Output the (x, y) coordinate of the center of the cell containing the given text.  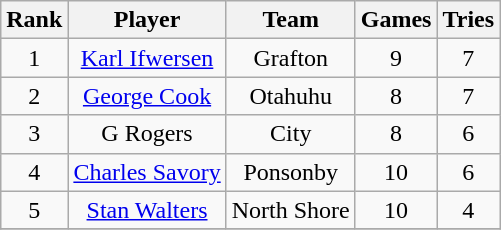
Grafton (290, 58)
North Shore (290, 210)
Stan Walters (147, 210)
Player (147, 20)
2 (34, 96)
Charles Savory (147, 172)
3 (34, 134)
G Rogers (147, 134)
Ponsonby (290, 172)
Rank (34, 20)
Games (396, 20)
Team (290, 20)
Tries (468, 20)
1 (34, 58)
Karl Ifwersen (147, 58)
George Cook (147, 96)
5 (34, 210)
City (290, 134)
Otahuhu (290, 96)
9 (396, 58)
